Provide the (X, Y) coordinate of the cell's center where the given text is located.  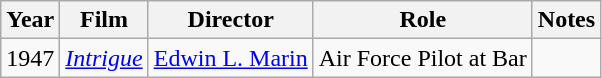
Director (230, 20)
Film (104, 20)
Intrigue (104, 58)
Year (30, 20)
Notes (566, 20)
1947 (30, 58)
Role (422, 20)
Edwin L. Marin (230, 58)
Air Force Pilot at Bar (422, 58)
